Pinpoint the cell where the given text exists, returning its (x, y) midpoint coordinate. 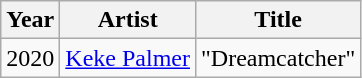
"Dreamcatcher" (278, 58)
2020 (30, 58)
Artist (128, 20)
Keke Palmer (128, 58)
Title (278, 20)
Year (30, 20)
